Return [x, y] of the center of cell containing provided text 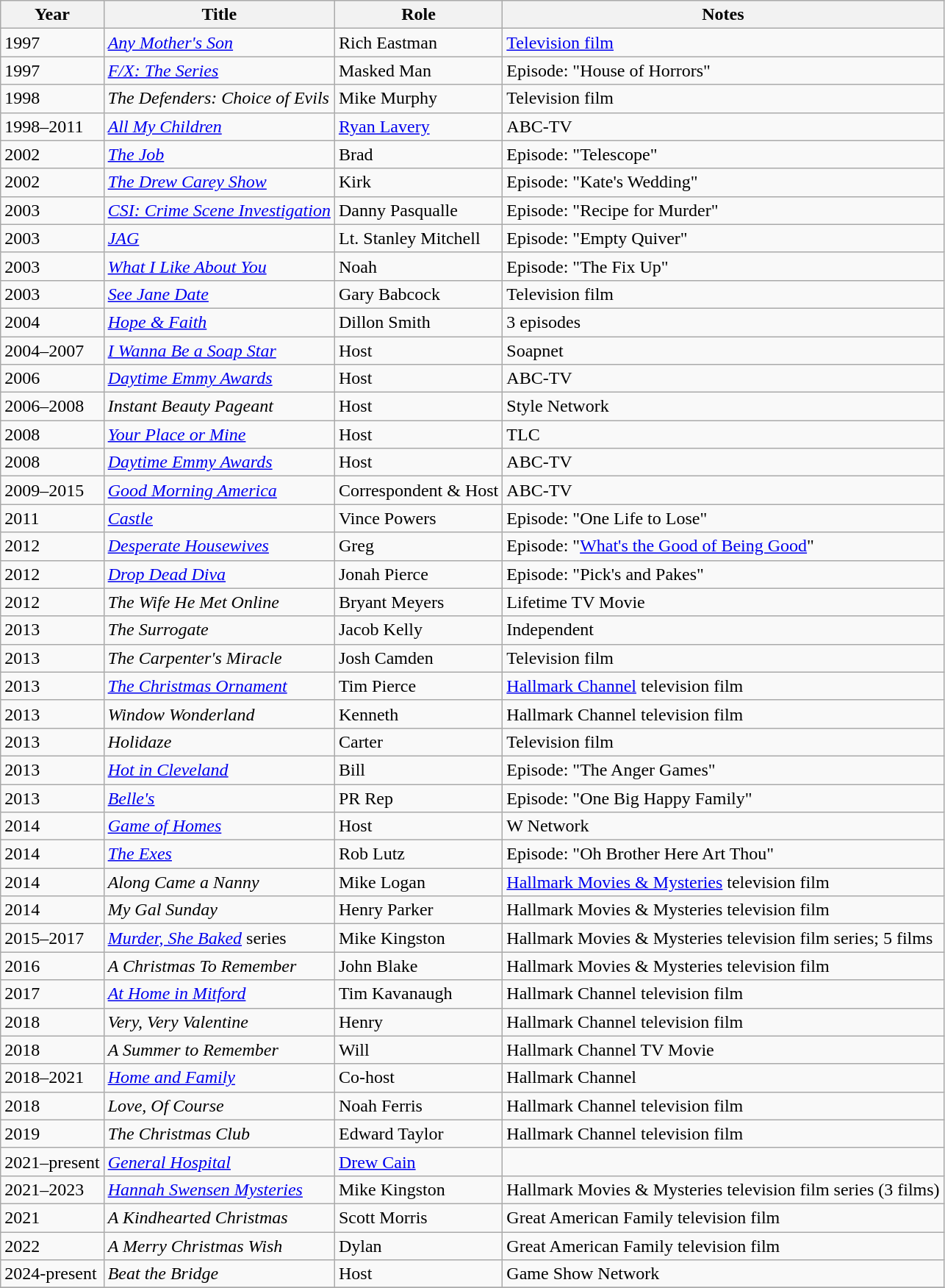
Episode: "Kate's Wedding" [723, 182]
Vince Powers [418, 518]
Independent [723, 630]
1998–2011 [52, 126]
Dillon Smith [418, 322]
The Carpenter's Miracle [219, 658]
Rich Eastman [418, 43]
Brad [418, 154]
2019 [52, 1134]
Your Place or Mine [219, 434]
Danny Pasqualle [418, 210]
Hot in Cleveland [219, 770]
Edward Taylor [418, 1134]
Noah Ferris [418, 1106]
All My Children [219, 126]
Very, Very Valentine [219, 1022]
Drop Dead Diva [219, 574]
Noah [418, 266]
The Drew Carey Show [219, 182]
W Network [723, 826]
Kenneth [418, 714]
Hannah Swensen Mysteries [219, 1189]
Henry [418, 1022]
2022 [52, 1246]
Jonah Pierce [418, 574]
Episode: "Empty Quiver" [723, 238]
2017 [52, 994]
Episode: "The Anger Games" [723, 770]
CSI: Crime Scene Investigation [219, 210]
Episode: "One Life to Lose" [723, 518]
Lifetime TV Movie [723, 602]
Window Wonderland [219, 714]
Desperate Housewives [219, 546]
3 episodes [723, 322]
Episode: "Pick's and Pakes" [723, 574]
Murder, She Baked series [219, 938]
The Wife He Met Online [219, 602]
2024-present [52, 1274]
I Wanna Be a Soap Star [219, 351]
Hallmark Channel [723, 1078]
JAG [219, 238]
What I Like About You [219, 266]
Episode: "The Fix Up" [723, 266]
Episode: "House of Horrors" [723, 71]
Hallmark Movies & Mysteries television film series (3 films) [723, 1189]
Game Show Network [723, 1274]
The Defenders: Choice of Evils [219, 99]
A Summer to Remember [219, 1050]
Instant Beauty Pageant [219, 407]
Lt. Stanley Mitchell [418, 238]
Tim Kavanaugh [418, 994]
A Merry Christmas Wish [219, 1246]
Episode: "One Big Happy Family" [723, 798]
Year [52, 15]
Episode: "Oh Brother Here Art Thou" [723, 854]
The Job [219, 154]
Belle's [219, 798]
Mike Murphy [418, 99]
The Christmas Club [219, 1134]
A Christmas To Remember [219, 966]
A Kindhearted Christmas [219, 1217]
John Blake [418, 966]
Dylan [418, 1246]
Will [418, 1050]
Castle [219, 518]
2015–2017 [52, 938]
Holidaze [219, 742]
Greg [418, 546]
Ryan Lavery [418, 126]
Hope & Faith [219, 322]
Along Came a Nanny [219, 882]
The Surrogate [219, 630]
Good Morning America [219, 490]
Rob Lutz [418, 854]
Jacob Kelly [418, 630]
Title [219, 15]
Beat the Bridge [219, 1274]
Style Network [723, 407]
Episode: "Recipe for Murder" [723, 210]
Episode: "Telescope" [723, 154]
Game of Homes [219, 826]
2021–2023 [52, 1189]
Hallmark Channel TV Movie [723, 1050]
Notes [723, 15]
See Jane Date [219, 294]
2021 [52, 1217]
2021–present [52, 1162]
Mike Logan [418, 882]
The Exes [219, 854]
1998 [52, 99]
Hallmark Movies & Mysteries television film series; 5 films [723, 938]
Scott Morris [418, 1217]
My Gal Sunday [219, 910]
2004–2007 [52, 351]
2006 [52, 379]
TLC [723, 434]
Home and Family [219, 1078]
The Christmas Ornament [219, 686]
Kirk [418, 182]
2004 [52, 322]
Gary Babcock [418, 294]
At Home in Mitford [219, 994]
Tim Pierce [418, 686]
Soapnet [723, 351]
Correspondent & Host [418, 490]
2016 [52, 966]
Role [418, 15]
F/X: The Series [219, 71]
Bill [418, 770]
Bryant Meyers [418, 602]
Henry Parker [418, 910]
Drew Cain [418, 1162]
2018–2021 [52, 1078]
2009–2015 [52, 490]
Josh Camden [418, 658]
Carter [418, 742]
Love, Of Course [219, 1106]
General Hospital [219, 1162]
PR Rep [418, 798]
2006–2008 [52, 407]
Co-host [418, 1078]
Masked Man [418, 71]
Episode: "What's the Good of Being Good" [723, 546]
Any Mother's Son [219, 43]
2011 [52, 518]
